Find where the given text appears and provide that cell's center as (x, y) coordinate. 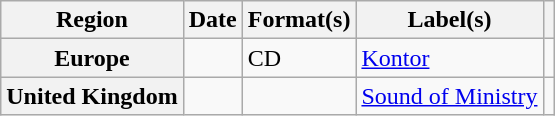
CD (299, 58)
Region (92, 20)
Europe (92, 58)
Label(s) (450, 20)
Date (212, 20)
Sound of Ministry (450, 96)
United Kingdom (92, 96)
Format(s) (299, 20)
Kontor (450, 58)
